Pinpoint the cell where the given text exists, returning its [x, y] midpoint coordinate. 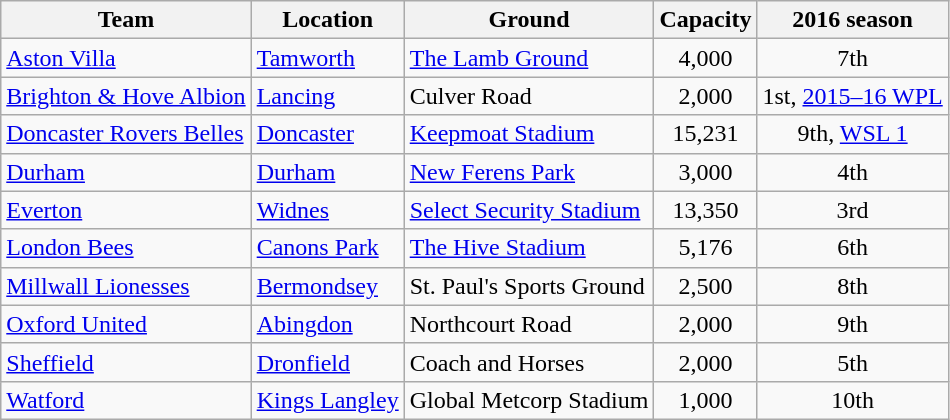
Lancing [328, 96]
1,000 [706, 400]
Kings Langley [328, 400]
Dronfield [328, 362]
Ground [529, 20]
1st, 2015–16 WPL [852, 96]
Global Metcorp Stadium [529, 400]
9th, WSL 1 [852, 134]
Everton [126, 210]
15,231 [706, 134]
London Bees [126, 248]
Widnes [328, 210]
Keepmoat Stadium [529, 134]
Aston Villa [126, 58]
13,350 [706, 210]
3,000 [706, 172]
5,176 [706, 248]
Doncaster [328, 134]
4th [852, 172]
Brighton & Hove Albion [126, 96]
Canons Park [328, 248]
7th [852, 58]
9th [852, 324]
Team [126, 20]
St. Paul's Sports Ground [529, 286]
Bermondsey [328, 286]
Culver Road [529, 96]
5th [852, 362]
Abingdon [328, 324]
Oxford United [126, 324]
Northcourt Road [529, 324]
Coach and Horses [529, 362]
Millwall Lionesses [126, 286]
Sheffield [126, 362]
Doncaster Rovers Belles [126, 134]
8th [852, 286]
2,500 [706, 286]
2016 season [852, 20]
3rd [852, 210]
4,000 [706, 58]
New Ferens Park [529, 172]
Location [328, 20]
10th [852, 400]
Tamworth [328, 58]
Select Security Stadium [529, 210]
Capacity [706, 20]
The Hive Stadium [529, 248]
Watford [126, 400]
The Lamb Ground [529, 58]
6th [852, 248]
